For the text-containing cell, return its midpoint in (x, y) coordinate format. 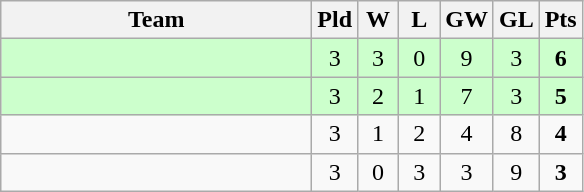
7 (467, 96)
Team (156, 20)
L (420, 20)
Pld (335, 20)
GW (467, 20)
W (378, 20)
6 (560, 58)
GL (516, 20)
Pts (560, 20)
5 (560, 96)
8 (516, 134)
